Determine the [x, y] coordinate at the center of the cell enclosing the given text.  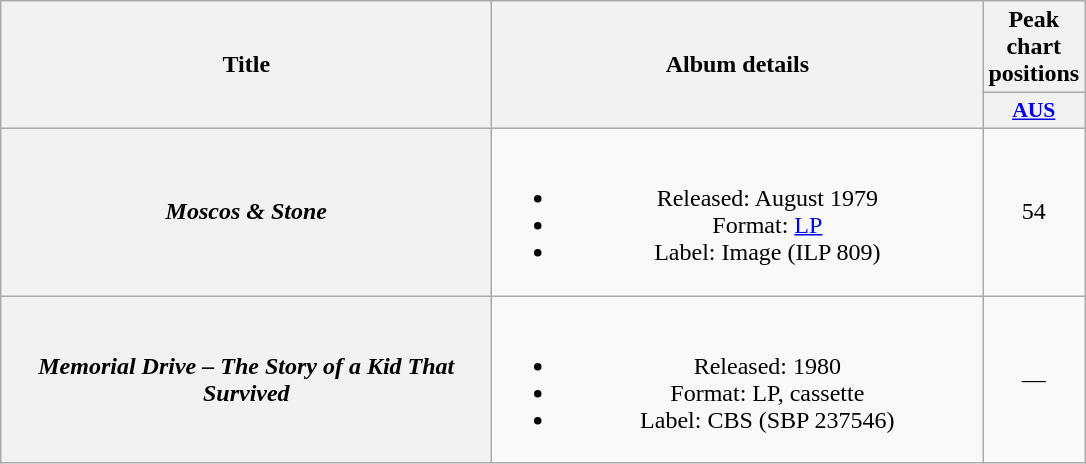
AUS [1034, 111]
Album details [738, 65]
Peak chart positions [1034, 47]
54 [1034, 212]
Released: August 1979Format: LPLabel: Image (ILP 809) [738, 212]
Moscos & Stone [246, 212]
Title [246, 65]
Memorial Drive – The Story of a Kid That Survived [246, 380]
Released: 1980Format: LP, cassetteLabel: CBS (SBP 237546) [738, 380]
— [1034, 380]
